Determine the [X, Y] coordinate at the center of the cell enclosing the given text.  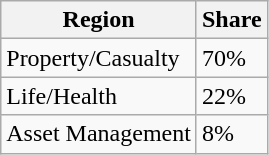
Share [232, 20]
Property/Casualty [99, 58]
Region [99, 20]
22% [232, 96]
8% [232, 134]
70% [232, 58]
Asset Management [99, 134]
Life/Health [99, 96]
